Provide the [X, Y] coordinate of the cell's center where the given text is located.  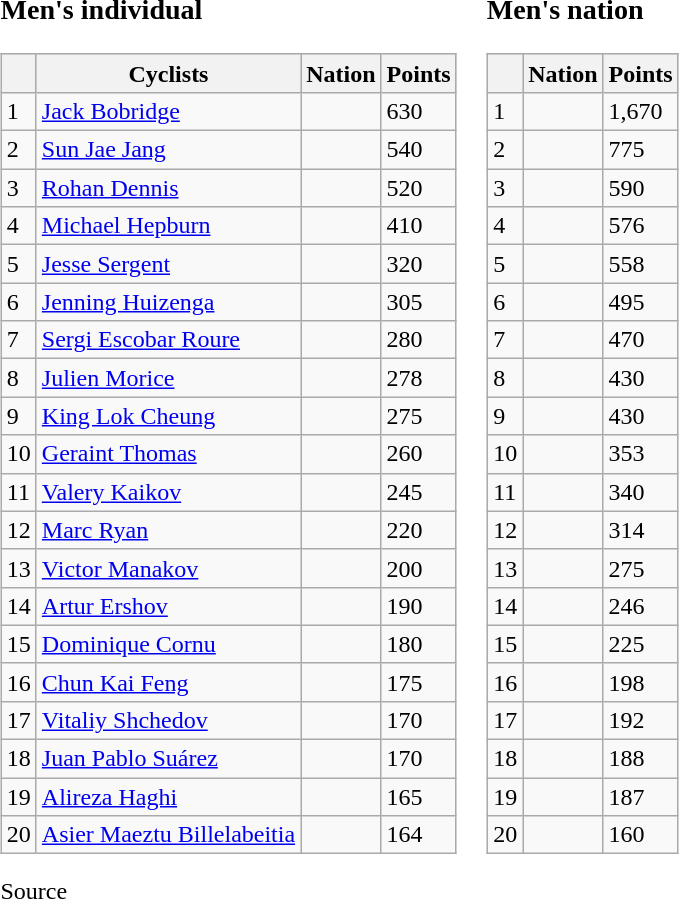
Juan Pablo Suárez [168, 759]
278 [418, 378]
160 [640, 835]
470 [640, 340]
187 [640, 797]
Jenning Huizenga [168, 302]
180 [418, 644]
Valery Kaikov [168, 492]
Artur Ershov [168, 606]
Sun Jae Jang [168, 150]
314 [640, 530]
630 [418, 111]
245 [418, 492]
Jack Bobridge [168, 111]
198 [640, 682]
410 [418, 226]
340 [640, 492]
260 [418, 454]
Rohan Dennis [168, 188]
165 [418, 797]
246 [640, 606]
Chun Kai Feng [168, 682]
190 [418, 606]
280 [418, 340]
225 [640, 644]
520 [418, 188]
Julien Morice [168, 378]
Vitaliy Shchedov [168, 720]
192 [640, 720]
Marc Ryan [168, 530]
164 [418, 835]
305 [418, 302]
200 [418, 568]
1,670 [640, 111]
320 [418, 264]
495 [640, 302]
Cyclists [168, 73]
576 [640, 226]
353 [640, 454]
590 [640, 188]
Asier Maeztu Billelabeitia [168, 835]
558 [640, 264]
175 [418, 682]
Victor Manakov [168, 568]
540 [418, 150]
188 [640, 759]
Jesse Sergent [168, 264]
Michael Hepburn [168, 226]
775 [640, 150]
King Lok Cheung [168, 416]
Alireza Haghi [168, 797]
Sergi Escobar Roure [168, 340]
Geraint Thomas [168, 454]
Dominique Cornu [168, 644]
220 [418, 530]
